Output the (X, Y) coordinate of the center of the cell containing the given text.  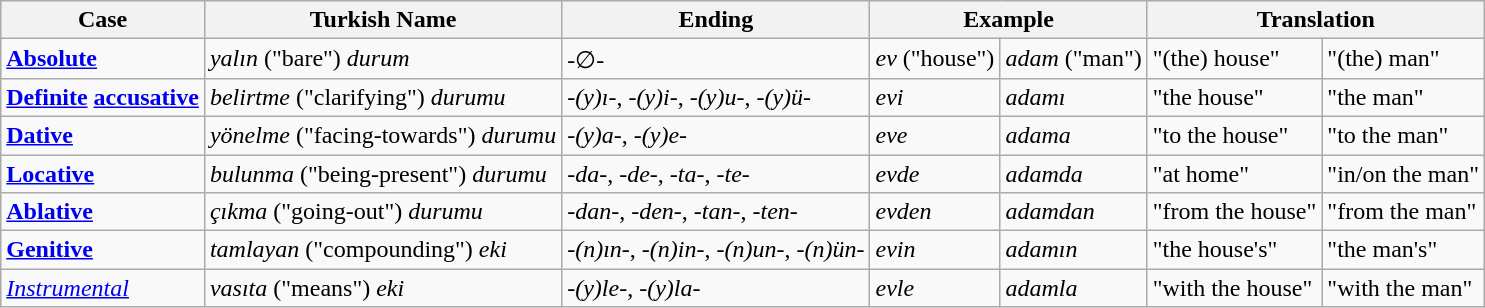
"(the) man" (1404, 59)
Case (103, 20)
"to the man" (1404, 135)
adamı (1074, 97)
adamın (1074, 250)
yalın ("bare") durum (382, 59)
yönelme ("facing-towards") durumu (382, 135)
"the man's" (1404, 250)
"to the house" (1234, 135)
"the house" (1234, 97)
Definite accusative (103, 97)
"the man" (1404, 97)
-da-, -de-, -ta-, -te- (716, 173)
tamlayan ("compounding") eki (382, 250)
"(the) house" (1234, 59)
Translation (1316, 20)
evi (935, 97)
-dan-, -den-, -tan-, -ten- (716, 212)
adamdan (1074, 212)
-(n)ın-, -(n)in-, -(n)un-, -(n)ün- (716, 250)
vasıta ("means") eki (382, 288)
adamda (1074, 173)
adamla (1074, 288)
"from the man" (1404, 212)
"with the man" (1404, 288)
Genitive (103, 250)
Turkish Name (382, 20)
Ending (716, 20)
"the house's" (1234, 250)
evde (935, 173)
Instrumental (103, 288)
-(y)ı-, -(y)i-, -(y)u-, -(y)ü- (716, 97)
Dative (103, 135)
ev ("house") (935, 59)
evle (935, 288)
"with the house" (1234, 288)
adama (1074, 135)
"from the house" (1234, 212)
"at home" (1234, 173)
"in/on the man" (1404, 173)
-∅- (716, 59)
-(y)le-, -(y)la- (716, 288)
bulunma ("being-present") durumu (382, 173)
Locative (103, 173)
eve (935, 135)
adam ("man") (1074, 59)
çıkma ("going-out") durumu (382, 212)
evden (935, 212)
-(y)a-, -(y)e- (716, 135)
Absolute (103, 59)
evin (935, 250)
Example (1008, 20)
belirtme ("clarifying") durumu (382, 97)
Ablative (103, 212)
